Return the (x, y) coordinate for the center point of the cell that contains the specified text.  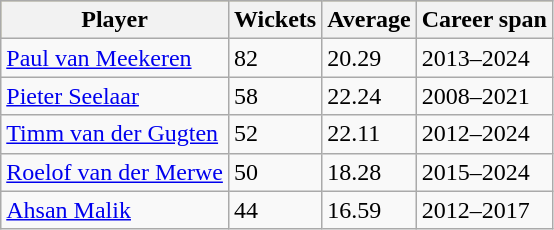
Player (115, 20)
2015–2024 (484, 172)
52 (274, 134)
Pieter Seelaar (115, 96)
2013–2024 (484, 58)
20.29 (370, 58)
58 (274, 96)
18.28 (370, 172)
22.24 (370, 96)
Average (370, 20)
Wickets (274, 20)
Career span (484, 20)
2012–2024 (484, 134)
Paul van Meekeren (115, 58)
2008–2021 (484, 96)
44 (274, 210)
50 (274, 172)
Timm van der Gugten (115, 134)
Roelof van der Merwe (115, 172)
16.59 (370, 210)
2012–2017 (484, 210)
Ahsan Malik (115, 210)
82 (274, 58)
22.11 (370, 134)
